For the text-containing cell, return its midpoint in (x, y) coordinate format. 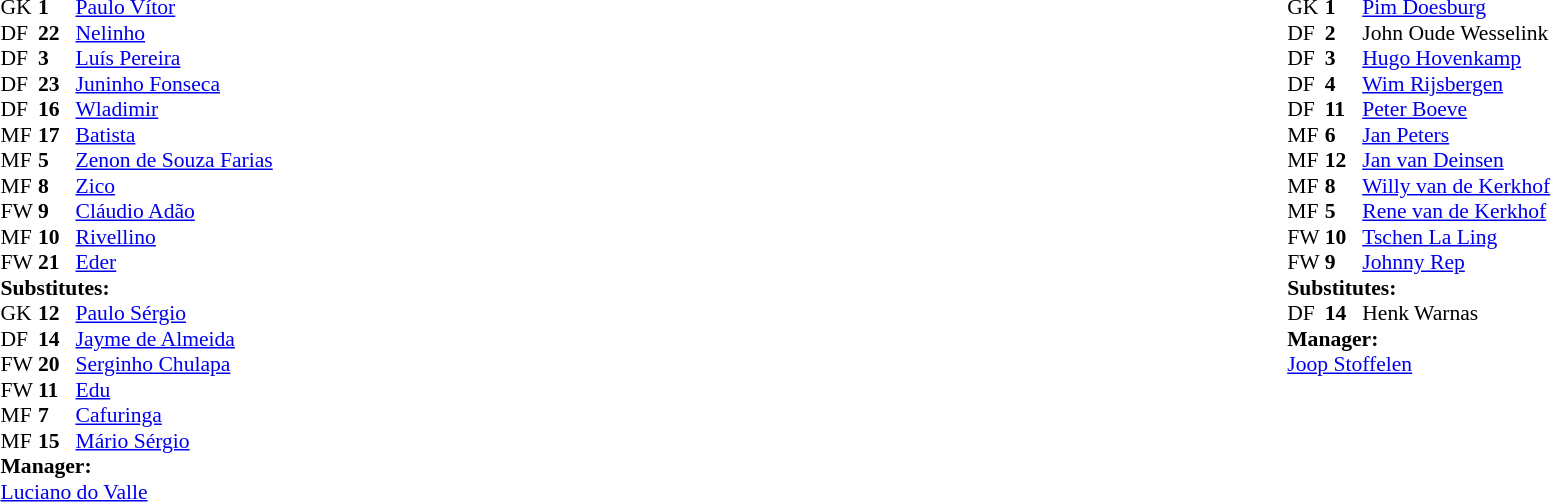
Edu (174, 390)
7 (57, 415)
23 (57, 84)
Joop Stoffelen (1418, 365)
Rivellino (174, 237)
6 (1344, 135)
Juninho Fonseca (174, 84)
21 (57, 263)
GK (19, 313)
Nelinho (174, 33)
Tschen La Ling (1456, 237)
20 (57, 365)
Jan van Deinsen (1456, 161)
Paulo Sérgio (174, 313)
Wim Rijsbergen (1456, 84)
Willy van de Kerkhof (1456, 186)
15 (57, 441)
Hugo Hovenkamp (1456, 59)
Mário Sérgio (174, 441)
Henk Warnas (1456, 313)
Batista (174, 135)
Eder (174, 263)
Zico (174, 186)
Jayme de Almeida (174, 339)
Cláudio Adão (174, 211)
Luís Pereira (174, 59)
Cafuringa (174, 415)
Rene van de Kerkhof (1456, 211)
17 (57, 135)
Peter Boeve (1456, 109)
2 (1344, 33)
Johnny Rep (1456, 263)
Jan Peters (1456, 135)
Serginho Chulapa (174, 365)
John Oude Wesselink (1456, 33)
4 (1344, 84)
Zenon de Souza Farias (174, 161)
22 (57, 33)
16 (57, 109)
Wladimir (174, 109)
